Extract the (X, Y) coordinate from the center of the cell holding the provided text.  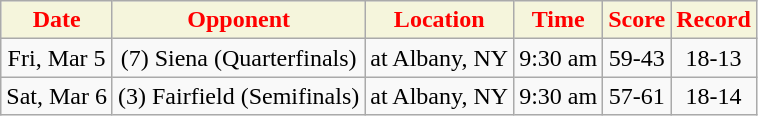
(3) Fairfield (Semifinals) (238, 96)
18-13 (714, 58)
57-61 (637, 96)
18-14 (714, 96)
Score (637, 20)
Date (57, 20)
(7) Siena (Quarterfinals) (238, 58)
Location (440, 20)
Sat, Mar 6 (57, 96)
Opponent (238, 20)
Fri, Mar 5 (57, 58)
59-43 (637, 58)
Record (714, 20)
Time (558, 20)
